Find where the given text appears and provide that cell's center as [X, Y] coordinate. 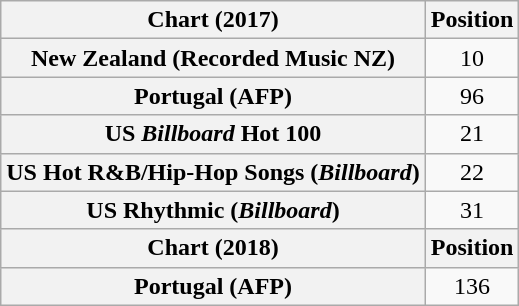
21 [472, 134]
22 [472, 172]
US Billboard Hot 100 [213, 134]
31 [472, 210]
US Hot R&B/Hip-Hop Songs (Billboard) [213, 172]
Chart (2018) [213, 248]
136 [472, 286]
New Zealand (Recorded Music NZ) [213, 58]
Chart (2017) [213, 20]
US Rhythmic (Billboard) [213, 210]
96 [472, 96]
10 [472, 58]
